Locate the cell with the specified text and output its [x, y] center coordinate. 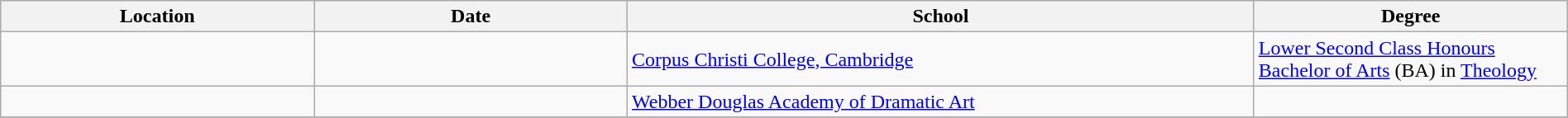
School [941, 17]
Location [157, 17]
Corpus Christi College, Cambridge [941, 59]
Lower Second Class Honours Bachelor of Arts (BA) in Theology [1411, 59]
Degree [1411, 17]
Webber Douglas Academy of Dramatic Art [941, 101]
Date [471, 17]
